Search for the cell housing the specified text and yield its [X, Y] center coordinate. 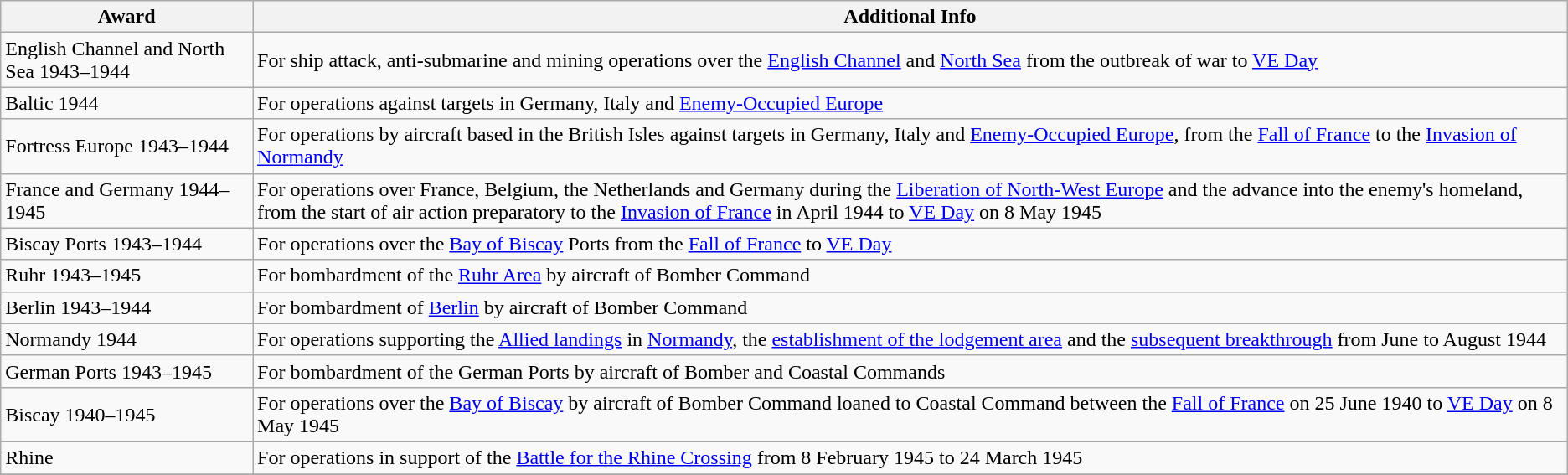
For operations in support of the Battle for the Rhine Crossing from 8 February 1945 to 24 March 1945 [910, 457]
Fortress Europe 1943–1944 [127, 146]
Biscay 1940–1945 [127, 414]
Normandy 1944 [127, 339]
Berlin 1943–1944 [127, 307]
English Channel and North Sea 1943–1944 [127, 60]
Additional Info [910, 17]
For ship attack, anti-submarine and mining operations over the English Channel and North Sea from the outbreak of war to VE Day [910, 60]
For bombardment of the Ruhr Area by aircraft of Bomber Command [910, 276]
For operations against targets in Germany, Italy and Enemy-Occupied Europe [910, 103]
Biscay Ports 1943–1944 [127, 244]
For operations over the Bay of Biscay Ports from the Fall of France to VE Day [910, 244]
For bombardment of the German Ports by aircraft of Bomber and Coastal Commands [910, 371]
Rhine [127, 457]
Baltic 1944 [127, 103]
France and Germany 1944–1945 [127, 201]
Award [127, 17]
German Ports 1943–1945 [127, 371]
Ruhr 1943–1945 [127, 276]
For bombardment of Berlin by aircraft of Bomber Command [910, 307]
